Search for the cell housing the specified text and yield its (X, Y) center coordinate. 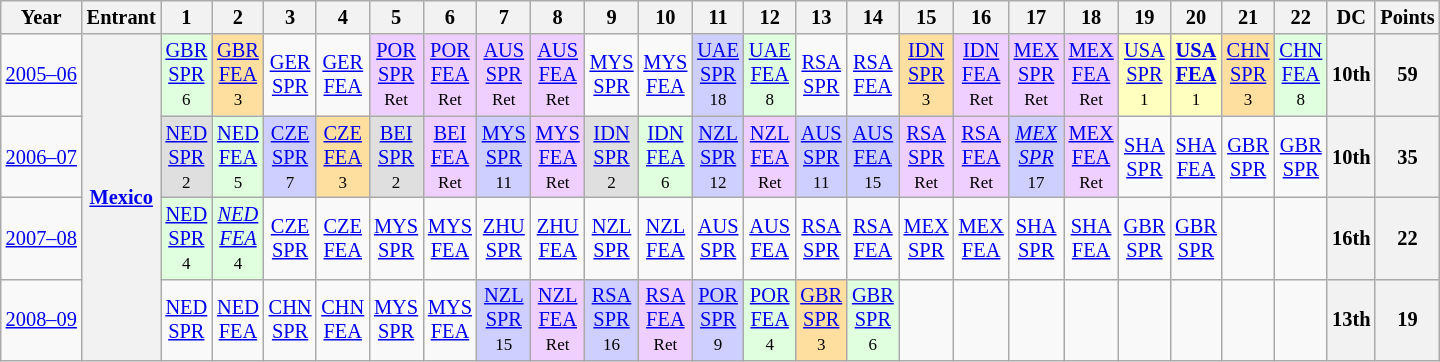
MYSFEARet (558, 157)
18 (1092, 17)
AUSFEA15 (873, 157)
CHNFEA8 (1300, 75)
3 (290, 17)
12 (770, 17)
CHNSPR (290, 320)
GERSPR (290, 75)
USAFEA1 (1196, 75)
NEDSPR4 (187, 238)
MEXSPR17 (1036, 157)
11 (718, 17)
6 (450, 17)
4 (342, 17)
ZHUFEA (558, 238)
IDNSPR2 (612, 157)
UAESPR18 (718, 75)
RSASPR16 (612, 320)
13 (821, 17)
CZESPR (290, 238)
NZLFEA (665, 238)
NEDSPR (187, 320)
16th (1351, 238)
7 (504, 17)
5 (396, 17)
PORSPRRet (396, 75)
ZHUSPR (504, 238)
Mexico (122, 198)
20 (1196, 17)
PORSPR9 (718, 320)
CZEFEA (342, 238)
Entrant (122, 17)
BEIFEARet (450, 157)
16 (982, 17)
RSASPRRet (926, 157)
AUSFEA (770, 238)
AUSSPR11 (821, 157)
NEDFEA (238, 320)
MEXFEA (982, 238)
AUSSPR (718, 238)
21 (1248, 17)
15 (926, 17)
Points (1407, 17)
MYSSPR11 (504, 157)
GBRFEA3 (238, 75)
59 (1407, 75)
2006–07 (42, 157)
PORFEARet (450, 75)
NZLSPR12 (718, 157)
2008–09 (42, 320)
NZLSPR (612, 238)
CZEFEA3 (342, 157)
35 (1407, 157)
USASPR1 (1145, 75)
AUSSPRRet (504, 75)
1 (187, 17)
BEISPR2 (396, 157)
CHNSPR3 (1248, 75)
GBRSPR3 (821, 320)
CZESPR7 (290, 157)
IDNSPR3 (926, 75)
GERFEA (342, 75)
NEDSPR2 (187, 157)
14 (873, 17)
10 (665, 17)
2 (238, 17)
AUSFEARet (558, 75)
DC (1351, 17)
CHNFEA (342, 320)
8 (558, 17)
PORFEA4 (770, 320)
Year (42, 17)
13th (1351, 320)
UAEFEA8 (770, 75)
IDNFEARet (982, 75)
17 (1036, 17)
MEXSPRRet (1036, 75)
NZLSPR15 (504, 320)
2005–06 (42, 75)
IDNFEA6 (665, 157)
MEXSPR (926, 238)
NEDFEA4 (238, 238)
2007–08 (42, 238)
9 (612, 17)
NEDFEA5 (238, 157)
